Return (X, Y) of the center of cell containing provided text 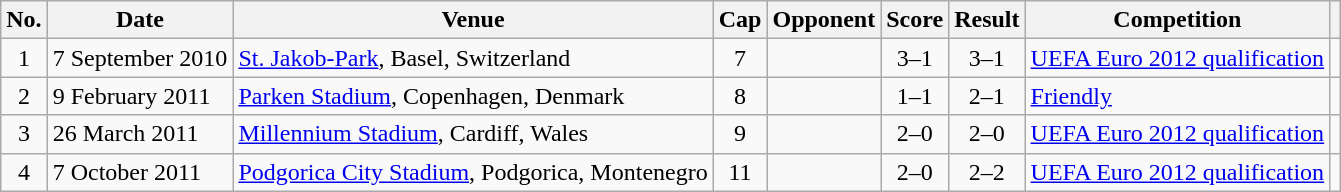
Score (915, 20)
Date (140, 20)
Friendly (1178, 96)
No. (24, 20)
Cap (740, 20)
11 (740, 172)
Millennium Stadium, Cardiff, Wales (473, 134)
2 (24, 96)
Opponent (824, 20)
1–1 (915, 96)
Venue (473, 20)
7 September 2010 (140, 58)
2–1 (987, 96)
9 (740, 134)
Result (987, 20)
26 March 2011 (140, 134)
St. Jakob-Park, Basel, Switzerland (473, 58)
4 (24, 172)
7 (740, 58)
Podgorica City Stadium, Podgorica, Montenegro (473, 172)
8 (740, 96)
Parken Stadium, Copenhagen, Denmark (473, 96)
1 (24, 58)
Competition (1178, 20)
9 February 2011 (140, 96)
3 (24, 134)
7 October 2011 (140, 172)
2–2 (987, 172)
